Provide the [X, Y] coordinate of the cell's center where the given text is located.  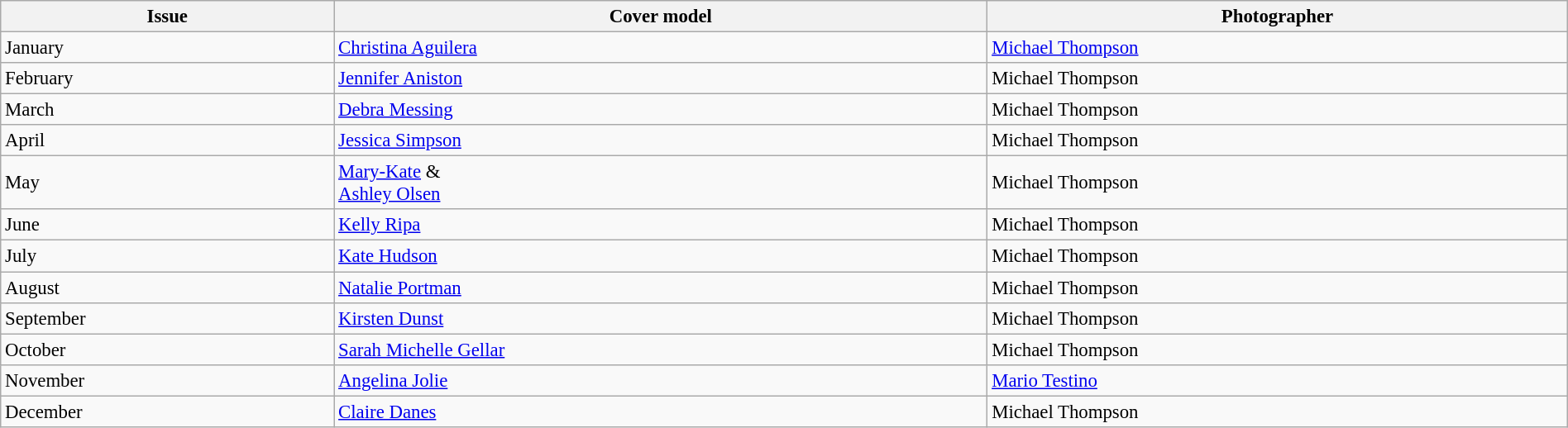
September [167, 318]
Jessica Simpson [661, 140]
Debra Messing [661, 110]
November [167, 380]
May [167, 183]
Mary-Kate &Ashley Olsen [661, 183]
August [167, 288]
Kirsten Dunst [661, 318]
March [167, 110]
Kate Hudson [661, 256]
Mario Testino [1277, 380]
April [167, 140]
Natalie Portman [661, 288]
Issue [167, 17]
Cover model [661, 17]
October [167, 350]
December [167, 411]
January [167, 48]
Kelly Ripa [661, 226]
June [167, 226]
Sarah Michelle Gellar [661, 350]
Jennifer Aniston [661, 78]
Claire Danes [661, 411]
Christina Aguilera [661, 48]
Photographer [1277, 17]
Angelina Jolie [661, 380]
February [167, 78]
July [167, 256]
